Search for the cell housing the specified text and yield its [x, y] center coordinate. 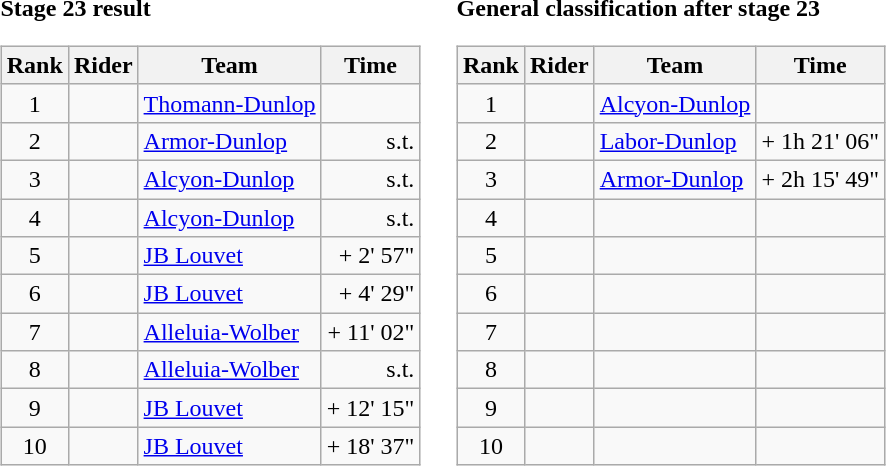
Labor-Dunlop [675, 141]
+ 11' 02" [370, 332]
Thomann-Dunlop [230, 103]
+ 2' 57" [370, 256]
+ 1h 21' 06" [820, 141]
+ 12' 15" [370, 408]
+ 2h 15' 49" [820, 179]
+ 18' 37" [370, 446]
+ 4' 29" [370, 294]
